For the text-containing cell, return its midpoint in (x, y) coordinate format. 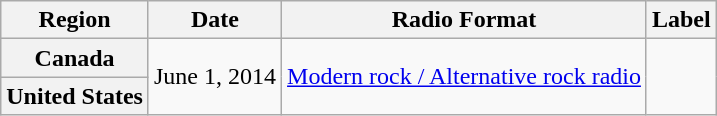
Radio Format (464, 20)
Region (75, 20)
Date (214, 20)
Label (681, 20)
Canada (75, 58)
June 1, 2014 (214, 77)
United States (75, 96)
Modern rock / Alternative rock radio (464, 77)
